Scan for the cell matching the given text and deliver its (X, Y) coordinate at center. 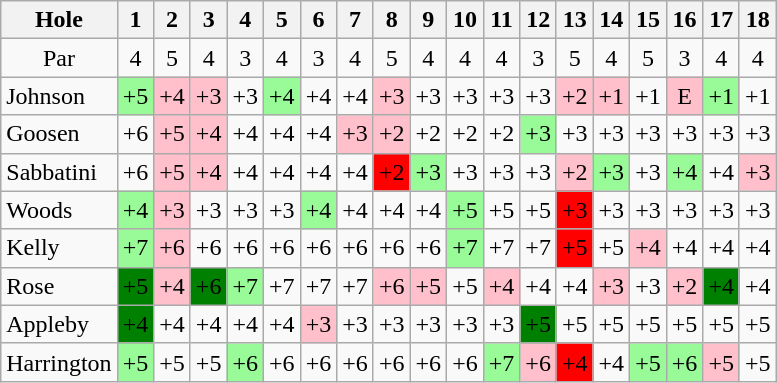
Goosen (59, 134)
10 (466, 20)
12 (538, 20)
14 (612, 20)
9 (428, 20)
Sabbatini (59, 172)
1 (136, 20)
17 (722, 20)
Par (59, 58)
7 (356, 20)
15 (648, 20)
6 (318, 20)
Rose (59, 286)
18 (758, 20)
16 (684, 20)
Kelly (59, 248)
2 (172, 20)
Johnson (59, 96)
Hole (59, 20)
8 (392, 20)
Woods (59, 210)
Harrington (59, 362)
13 (574, 20)
Appleby (59, 324)
11 (502, 20)
E (684, 96)
